Pinpoint the cell where the given text exists, returning its [X, Y] midpoint coordinate. 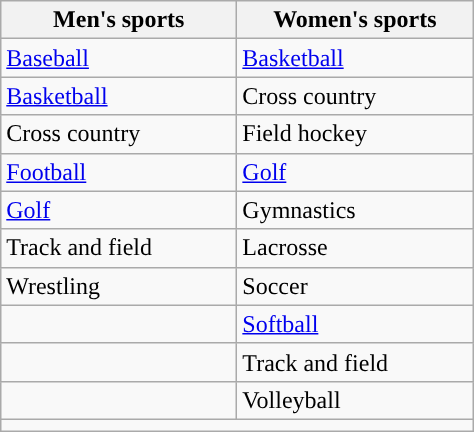
Football [119, 172]
Men's sports [119, 20]
Lacrosse [355, 248]
Baseball [119, 58]
Wrestling [119, 286]
Women's sports [355, 20]
Field hockey [355, 134]
Volleyball [355, 400]
Soccer [355, 286]
Softball [355, 324]
Gymnastics [355, 210]
